Provide the [X, Y] coordinate of the cell's center where the given text is located.  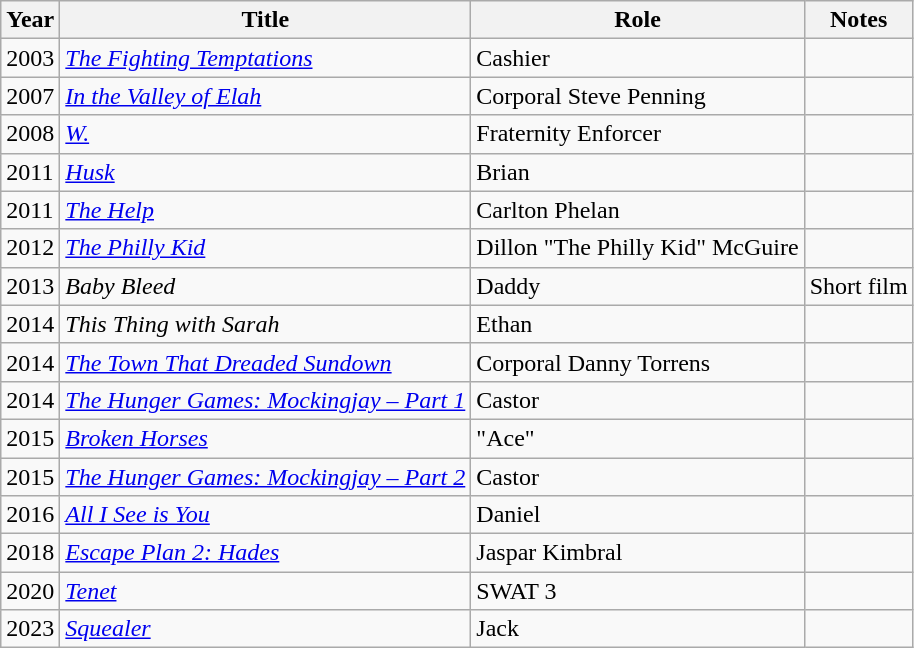
2008 [30, 134]
Daddy [638, 286]
The Fighting Temptations [266, 58]
Baby Bleed [266, 286]
All I See is You [266, 515]
2013 [30, 286]
Notes [858, 20]
Brian [638, 172]
The Town That Dreaded Sundown [266, 362]
Role [638, 20]
Dillon "The Philly Kid" McGuire [638, 248]
2023 [30, 629]
W. [266, 134]
2018 [30, 553]
Ethan [638, 324]
This Thing with Sarah [266, 324]
Tenet [266, 591]
Carlton Phelan [638, 210]
The Help [266, 210]
Title [266, 20]
Corporal Danny Torrens [638, 362]
2012 [30, 248]
Squealer [266, 629]
The Hunger Games: Mockingjay – Part 1 [266, 400]
Escape Plan 2: Hades [266, 553]
Short film [858, 286]
Fraternity Enforcer [638, 134]
2020 [30, 591]
Corporal Steve Penning [638, 96]
Jack [638, 629]
Husk [266, 172]
"Ace" [638, 438]
The Hunger Games: Mockingjay – Part 2 [266, 477]
In the Valley of Elah [266, 96]
SWAT 3 [638, 591]
Broken Horses [266, 438]
2003 [30, 58]
Daniel [638, 515]
Year [30, 20]
2007 [30, 96]
Cashier [638, 58]
Jaspar Kimbral [638, 553]
The Philly Kid [266, 248]
2016 [30, 515]
